Find where the given text appears and provide that cell's center as (x, y) coordinate. 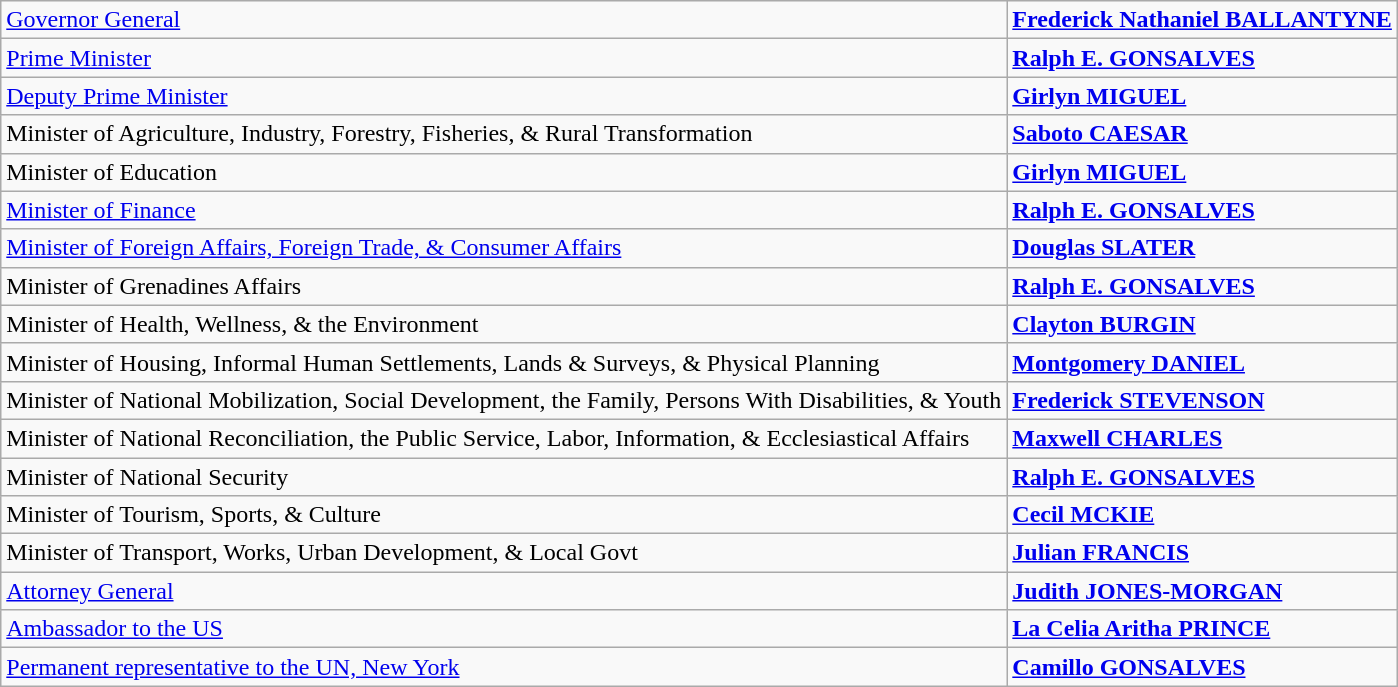
Saboto CAESAR (1202, 134)
Minister of Tourism, Sports, & Culture (504, 515)
Minister of Foreign Affairs, Foreign Trade, & Consumer Affairs (504, 248)
Montgomery DANIEL (1202, 362)
Minister of Housing, Informal Human Settlements, Lands & Surveys, & Physical Planning (504, 362)
Minister of National Reconciliation, the Public Service, Labor, Information, & Ecclesiastical Affairs (504, 438)
Minister of National Mobilization, Social Development, the Family, Persons With Disabilities, & Youth (504, 400)
Cecil MCKIE (1202, 515)
Minister of Grenadines Affairs (504, 286)
Julian FRANCIS (1202, 553)
Minister of Agriculture, Industry, Forestry, Fisheries, & Rural Transformation (504, 134)
Frederick STEVENSON (1202, 400)
Douglas SLATER (1202, 248)
Attorney General (504, 591)
Governor General (504, 20)
Minister of National Security (504, 477)
La Celia Aritha PRINCE (1202, 629)
Judith JONES-MORGAN (1202, 591)
Minister of Transport, Works, Urban Development, & Local Govt (504, 553)
Frederick Nathaniel BALLANTYNE (1202, 20)
Clayton BURGIN (1202, 324)
Deputy Prime Minister (504, 96)
Ambassador to the US (504, 629)
Minister of Education (504, 172)
Minister of Health, Wellness, & the Environment (504, 324)
Permanent representative to the UN, New York (504, 667)
Maxwell CHARLES (1202, 438)
Minister of Finance (504, 210)
Camillo GONSALVES (1202, 667)
Prime Minister (504, 58)
